Find where the given text appears and provide that cell's center as (x, y) coordinate. 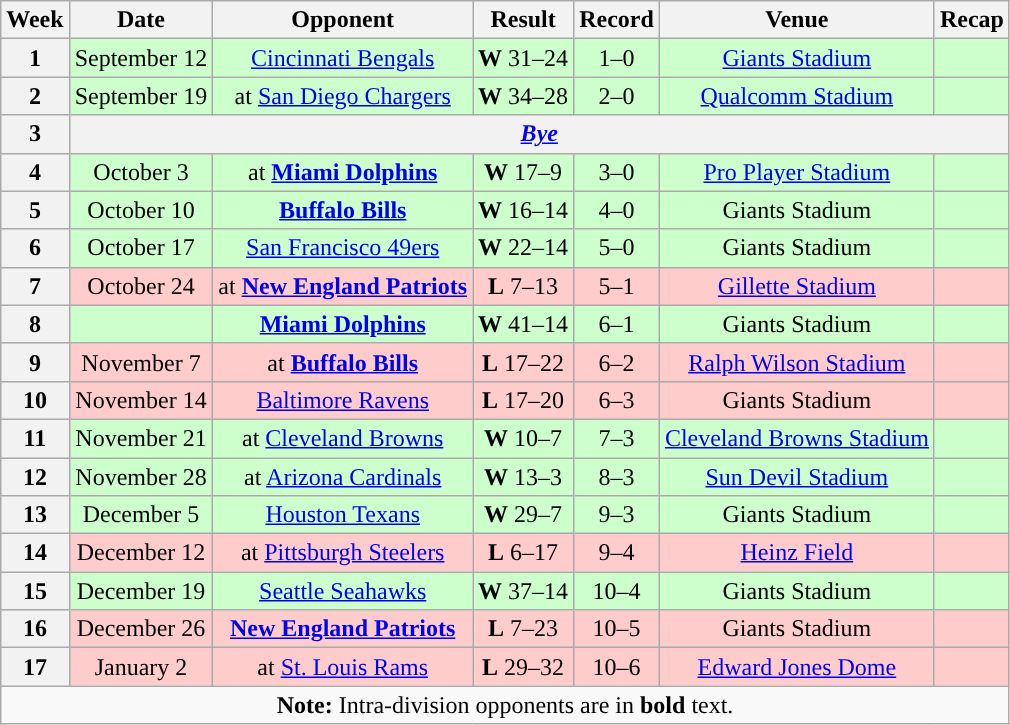
12 (35, 477)
17 (35, 667)
New England Patriots (343, 629)
Miami Dolphins (343, 324)
October 17 (141, 248)
L 7–13 (524, 286)
3–0 (617, 172)
at San Diego Chargers (343, 96)
1 (35, 58)
Record (617, 20)
5–0 (617, 248)
L 29–32 (524, 667)
L 6–17 (524, 553)
11 (35, 438)
Venue (796, 20)
7 (35, 286)
September 12 (141, 58)
7–3 (617, 438)
Cleveland Browns Stadium (796, 438)
Bye (539, 134)
December 26 (141, 629)
4–0 (617, 210)
6–1 (617, 324)
8–3 (617, 477)
December 5 (141, 515)
L 17–20 (524, 400)
9 (35, 362)
W 29–7 (524, 515)
6–3 (617, 400)
Cincinnati Bengals (343, 58)
10 (35, 400)
W 22–14 (524, 248)
at New England Patriots (343, 286)
13 (35, 515)
Buffalo Bills (343, 210)
10–5 (617, 629)
15 (35, 591)
Opponent (343, 20)
W 13–3 (524, 477)
Date (141, 20)
10–4 (617, 591)
14 (35, 553)
November 7 (141, 362)
W 34–28 (524, 96)
W 10–7 (524, 438)
San Francisco 49ers (343, 248)
2–0 (617, 96)
8 (35, 324)
October 3 (141, 172)
9–4 (617, 553)
W 31–24 (524, 58)
Result (524, 20)
W 41–14 (524, 324)
16 (35, 629)
at Arizona Cardinals (343, 477)
Gillette Stadium (796, 286)
L 7–23 (524, 629)
Sun Devil Stadium (796, 477)
Baltimore Ravens (343, 400)
5 (35, 210)
6–2 (617, 362)
at St. Louis Rams (343, 667)
5–1 (617, 286)
W 37–14 (524, 591)
3 (35, 134)
W 17–9 (524, 172)
November 21 (141, 438)
6 (35, 248)
at Buffalo Bills (343, 362)
Seattle Seahawks (343, 591)
at Pittsburgh Steelers (343, 553)
Qualcomm Stadium (796, 96)
Note: Intra-division opponents are in bold text. (506, 705)
10–6 (617, 667)
October 10 (141, 210)
L 17–22 (524, 362)
at Cleveland Browns (343, 438)
9–3 (617, 515)
December 12 (141, 553)
November 28 (141, 477)
October 24 (141, 286)
W 16–14 (524, 210)
November 14 (141, 400)
at Miami Dolphins (343, 172)
Heinz Field (796, 553)
4 (35, 172)
December 19 (141, 591)
Ralph Wilson Stadium (796, 362)
Week (35, 20)
Houston Texans (343, 515)
Recap (972, 20)
Pro Player Stadium (796, 172)
September 19 (141, 96)
1–0 (617, 58)
Edward Jones Dome (796, 667)
2 (35, 96)
January 2 (141, 667)
